Return (X, Y) of the center of cell containing provided text 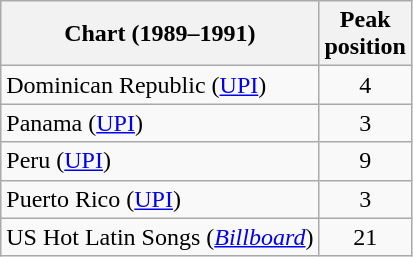
Dominican Republic (UPI) (160, 85)
Chart (1989–1991) (160, 34)
21 (365, 237)
9 (365, 161)
Peru (UPI) (160, 161)
4 (365, 85)
Puerto Rico (UPI) (160, 199)
US Hot Latin Songs (Billboard) (160, 237)
Panama (UPI) (160, 123)
Peakposition (365, 34)
